For the text-containing cell, return its midpoint in [x, y] coordinate format. 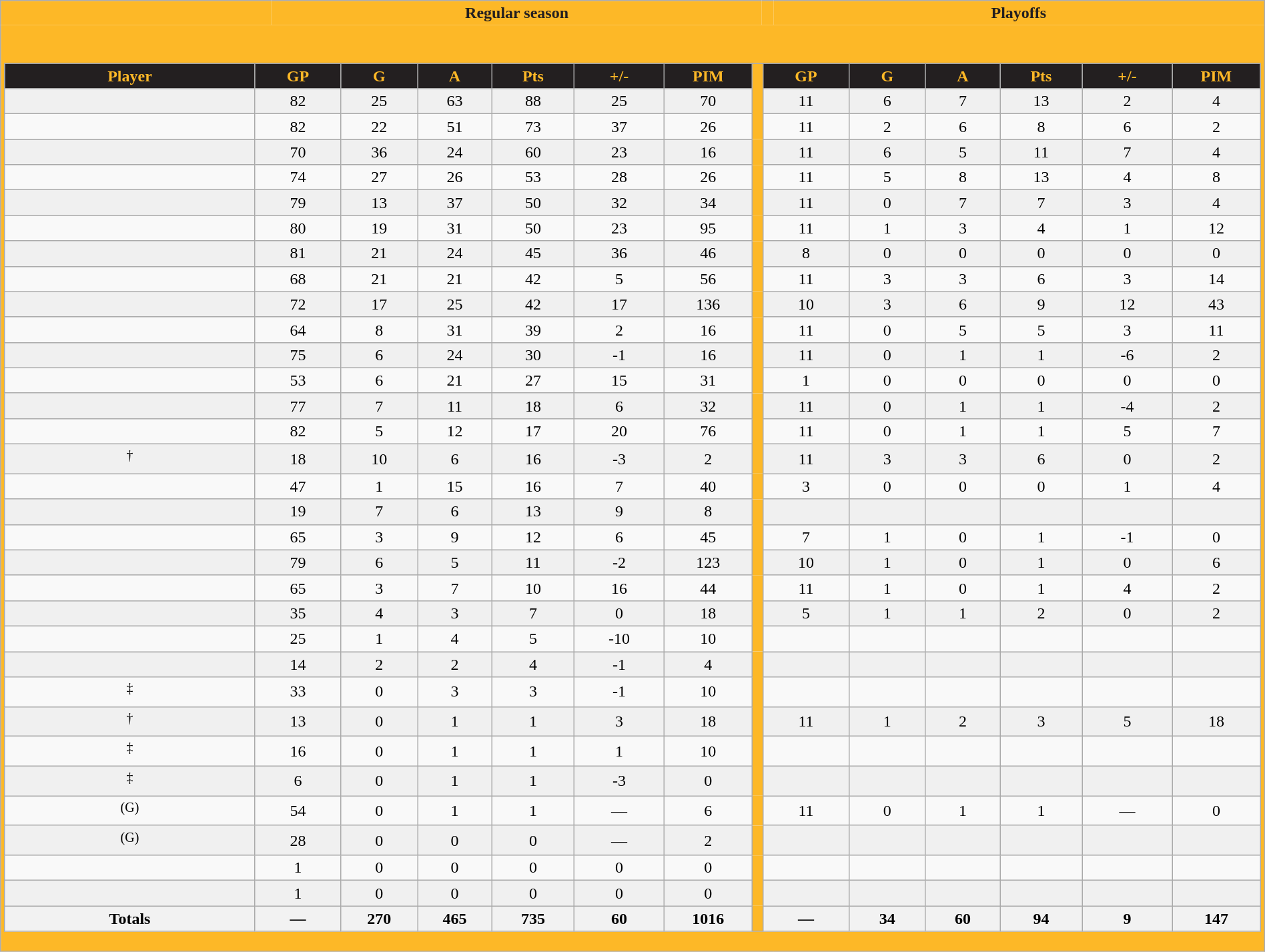
30 [532, 355]
43 [1216, 304]
80 [298, 228]
64 [298, 330]
-6 [1128, 355]
40 [708, 486]
1016 [708, 919]
123 [708, 562]
44 [708, 588]
94 [1041, 919]
35 [298, 613]
47 [298, 486]
54 [298, 811]
270 [379, 919]
76 [708, 431]
Regular season [516, 13]
Player [129, 76]
95 [708, 228]
77 [298, 406]
22 [379, 127]
81 [298, 254]
75 [298, 355]
Totals [129, 919]
-2 [619, 562]
33 [298, 692]
-10 [619, 638]
147 [1216, 919]
51 [455, 127]
72 [298, 304]
73 [532, 127]
39 [532, 330]
63 [455, 101]
56 [708, 279]
88 [532, 101]
-4 [1128, 406]
20 [619, 431]
735 [532, 919]
46 [708, 254]
465 [455, 919]
74 [298, 177]
Playoffs [1019, 13]
68 [298, 279]
136 [708, 304]
